Search for the cell housing the specified text and yield its (X, Y) center coordinate. 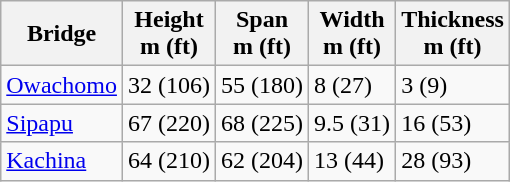
Bridge (62, 34)
67 (220) (168, 123)
28 (93) (453, 161)
68 (225) (262, 123)
8 (27) (352, 85)
Owachomo (62, 85)
32 (106) (168, 85)
Kachina (62, 161)
13 (44) (352, 161)
55 (180) (262, 85)
16 (53) (453, 123)
Sipapu (62, 123)
Thicknessm (ft) (453, 34)
3 (9) (453, 85)
Widthm (ft) (352, 34)
Heightm (ft) (168, 34)
Spanm (ft) (262, 34)
9.5 (31) (352, 123)
64 (210) (168, 161)
62 (204) (262, 161)
